Return the [X, Y] coordinate for the center point of the cell that contains the specified text.  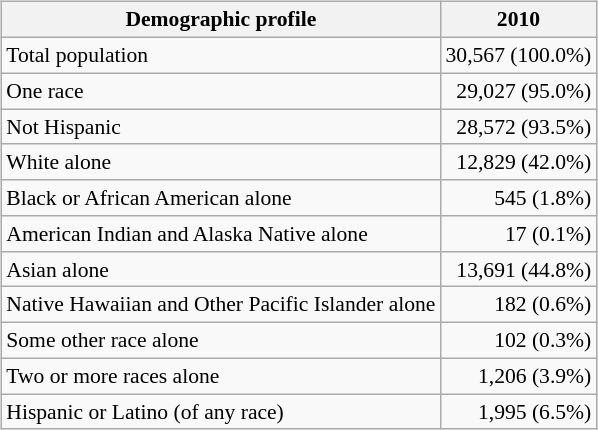
30,567 (100.0%) [519, 55]
Total population [220, 55]
29,027 (95.0%) [519, 91]
White alone [220, 162]
Native Hawaiian and Other Pacific Islander alone [220, 305]
2010 [519, 20]
13,691 (44.8%) [519, 269]
28,572 (93.5%) [519, 127]
Two or more races alone [220, 376]
12,829 (42.0%) [519, 162]
182 (0.6%) [519, 305]
Hispanic or Latino (of any race) [220, 412]
Demographic profile [220, 20]
Some other race alone [220, 340]
Black or African American alone [220, 198]
1,995 (6.5%) [519, 412]
102 (0.3%) [519, 340]
17 (0.1%) [519, 234]
545 (1.8%) [519, 198]
One race [220, 91]
1,206 (3.9%) [519, 376]
American Indian and Alaska Native alone [220, 234]
Asian alone [220, 269]
Not Hispanic [220, 127]
